Capture the cell that displays the provided text and extract its (x, y) central coordinate. 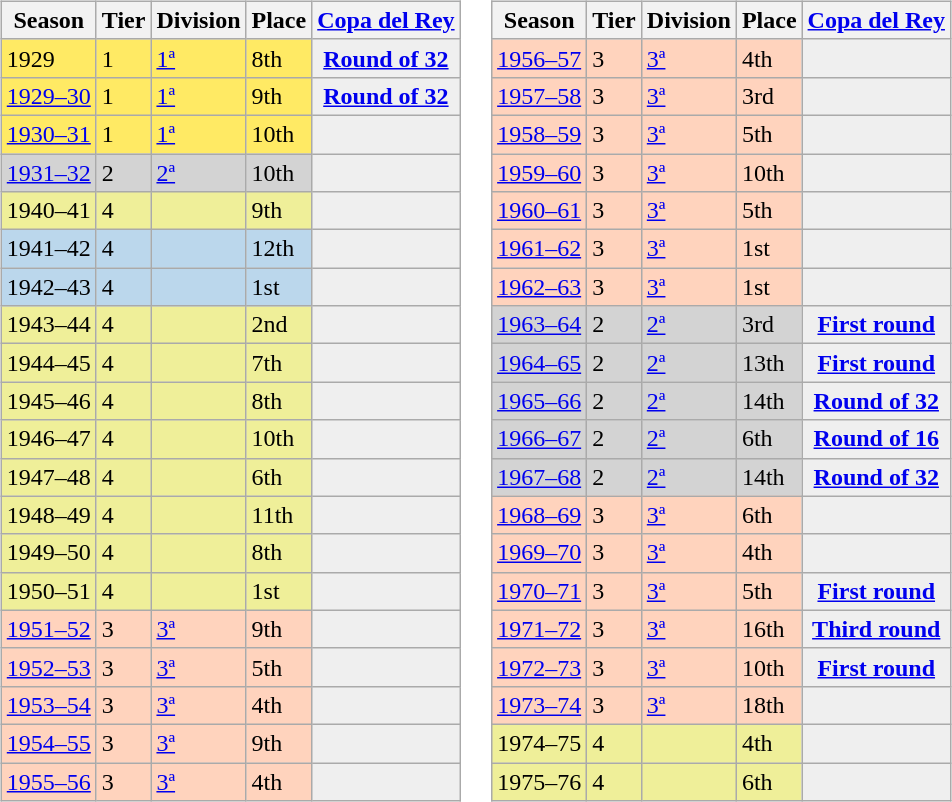
1951–52 (48, 629)
7th (279, 363)
1973–74 (540, 705)
1942–43 (48, 287)
1963–64 (540, 325)
1944–45 (48, 363)
1946–47 (48, 439)
1953–54 (48, 705)
1929 (48, 58)
1945–46 (48, 401)
1969–70 (540, 553)
12th (279, 249)
1929–30 (48, 96)
1964–65 (540, 363)
1954–55 (48, 743)
1961–62 (540, 249)
1959–60 (540, 173)
11th (279, 515)
1965–66 (540, 401)
1950–51 (48, 591)
1974–75 (540, 743)
1956–57 (540, 58)
1967–68 (540, 477)
1970–71 (540, 591)
1948–49 (48, 515)
1957–58 (540, 96)
16th (769, 629)
1947–48 (48, 477)
1960–61 (540, 211)
1975–76 (540, 781)
1949–50 (48, 553)
18th (769, 705)
1931–32 (48, 173)
1971–72 (540, 629)
1943–44 (48, 325)
Third round (876, 629)
1941–42 (48, 249)
1972–73 (540, 667)
1955–56 (48, 781)
2nd (279, 325)
1962–63 (540, 287)
1930–31 (48, 134)
1966–67 (540, 439)
1952–53 (48, 667)
1958–59 (540, 134)
1968–69 (540, 515)
1940–41 (48, 211)
13th (769, 363)
Round of 16 (876, 439)
